Find where the given text appears and provide that cell's center as (x, y) coordinate. 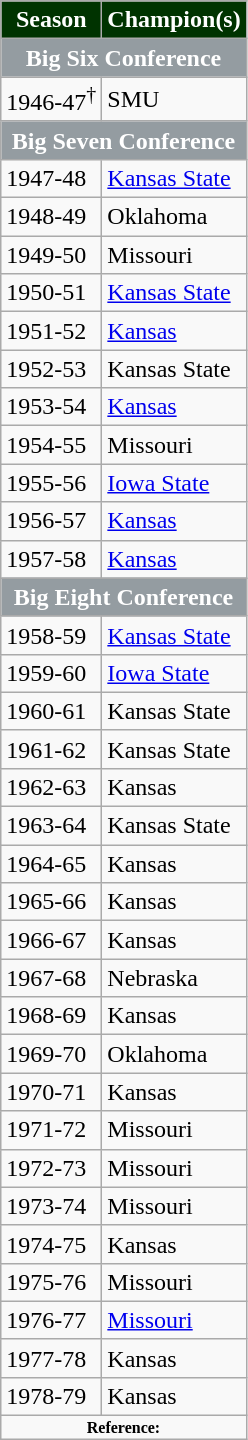
1975-76 (52, 1282)
1971-72 (52, 1130)
1972-73 (52, 1168)
1950-51 (52, 293)
1948-49 (52, 217)
1961-62 (52, 749)
1954-55 (52, 445)
1978-79 (52, 1396)
1976-77 (52, 1320)
Big Eight Conference (124, 597)
1977-78 (52, 1358)
1973-74 (52, 1206)
1967-68 (52, 978)
1962-63 (52, 787)
Big Seven Conference (124, 140)
1966-67 (52, 940)
1951-52 (52, 331)
1953-54 (52, 407)
1968-69 (52, 1016)
1964-65 (52, 864)
1965-66 (52, 902)
1970-71 (52, 1092)
1946-47† (52, 100)
Nebraska (174, 978)
1957-58 (52, 559)
1969-70 (52, 1054)
1949-50 (52, 255)
1947-48 (52, 178)
1955-56 (52, 483)
1956-57 (52, 521)
1952-53 (52, 369)
1958-59 (52, 635)
Champion(s) (174, 20)
Season (52, 20)
1960-61 (52, 711)
1974-75 (52, 1244)
Reference: (124, 1428)
SMU (174, 100)
Big Six Conference (124, 58)
1963-64 (52, 826)
1959-60 (52, 673)
